Pinpoint the cell where the given text exists, returning its (x, y) midpoint coordinate. 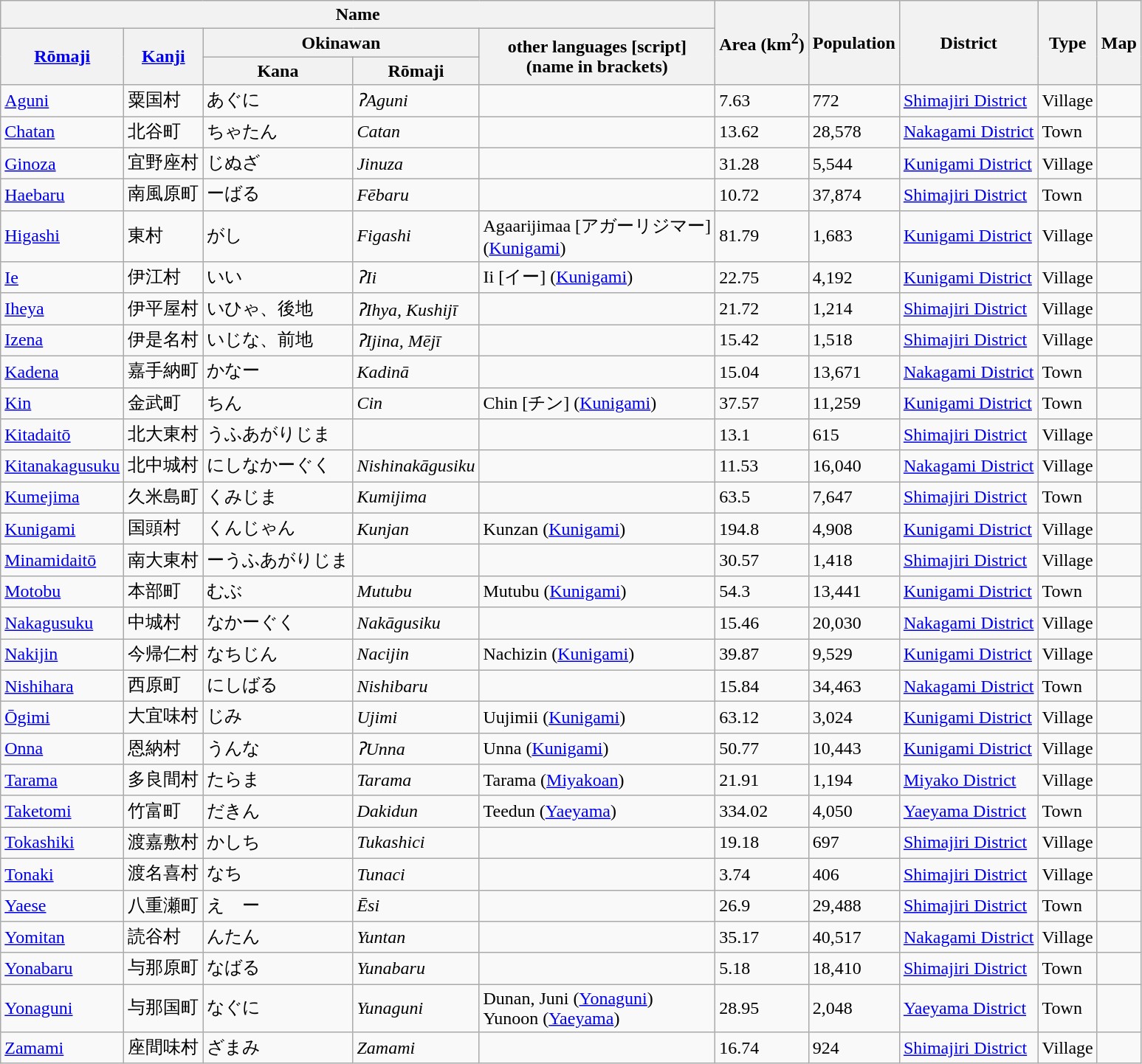
渡嘉敷村 (164, 843)
Ujimi (416, 717)
嘉手納町 (164, 372)
50.77 (762, 748)
くんじゃん (278, 528)
34,463 (853, 686)
がし (278, 236)
Taketomi (62, 812)
Nishibaru (416, 686)
くみじま (278, 497)
21.72 (762, 308)
21.91 (762, 781)
31.28 (762, 164)
15.04 (762, 372)
Unna (Kunigami) (597, 748)
なぐに (278, 1008)
たらま (278, 781)
Chatan (62, 133)
Nakijin (62, 655)
7.63 (762, 100)
八重瀬町 (164, 906)
7,647 (853, 497)
いい (278, 277)
んたん (278, 937)
13.1 (762, 435)
久米島町 (164, 497)
Kunzan (Kunigami) (597, 528)
54.3 (762, 592)
Iheya (62, 308)
Ginoza (62, 164)
大宜味村 (164, 717)
金武町 (164, 403)
Okinawan (341, 43)
Motobu (62, 592)
2,048 (853, 1008)
16,040 (853, 466)
37.57 (762, 403)
中城村 (164, 623)
え゙ー (278, 906)
じみ (278, 717)
Yonabaru (62, 968)
40,517 (853, 937)
ざまみ (278, 1048)
Ie (62, 277)
じぬざ (278, 164)
Aguni (62, 100)
Tokashiki (62, 843)
Nishinakāgusiku (416, 466)
Kadinā (416, 372)
与那原町 (164, 968)
ーうふあがりじま (278, 561)
22.75 (762, 277)
5,544 (853, 164)
いじな、前地 (278, 341)
Kanji (164, 57)
Kadena (62, 372)
Dunan, Juni (Yonaguni)Yunoon (Yaeyama) (597, 1008)
3,024 (853, 717)
Kunigami (62, 528)
与那国町 (164, 1008)
Fēbaru (416, 195)
29,488 (853, 906)
かしち (278, 843)
3.74 (762, 874)
16.74 (762, 1048)
Miyako District (969, 781)
Dakidun (416, 812)
ʔUnna (416, 748)
Chin [チン] (Kunigami) (597, 403)
9,529 (853, 655)
11,259 (853, 403)
Higashi (62, 236)
11.53 (762, 466)
うふあがりじま (278, 435)
Kin (62, 403)
5.18 (762, 968)
かなー (278, 372)
39.87 (762, 655)
Tukashici (416, 843)
ʔIhya, Kushijī (416, 308)
座間味村 (164, 1048)
15.42 (762, 341)
4,050 (853, 812)
竹富町 (164, 812)
35.17 (762, 937)
北大東村 (164, 435)
Type (1067, 43)
15.46 (762, 623)
10,443 (853, 748)
Nakāgusiku (416, 623)
Jinuza (416, 164)
伊是名村 (164, 341)
宜野座村 (164, 164)
28.95 (762, 1008)
26.9 (762, 906)
Teedun (Yaeyama) (597, 812)
334.02 (762, 812)
にしなかーぐく (278, 466)
19.18 (762, 843)
多良間村 (164, 781)
District (969, 43)
ʔIjina, Mējī (416, 341)
10.72 (762, 195)
むぶ (278, 592)
4,192 (853, 277)
Catan (416, 133)
Yaese (62, 906)
今帰仁村 (164, 655)
だきん (278, 812)
13.62 (762, 133)
Ōgimi (62, 717)
13,441 (853, 592)
Nacijin (416, 655)
Ēsi (416, 906)
20,030 (853, 623)
194.8 (762, 528)
なちじん (278, 655)
なばる (278, 968)
Yuntan (416, 937)
1,214 (853, 308)
渡名喜村 (164, 874)
772 (853, 100)
Uujimii (Kunigami) (597, 717)
Kumijima (416, 497)
924 (853, 1048)
ちゃたん (278, 133)
615 (853, 435)
15.84 (762, 686)
あぐに (278, 100)
南大東村 (164, 561)
北中城村 (164, 466)
37,874 (853, 195)
ちん (278, 403)
ʔIi (416, 277)
恩納村 (164, 748)
西原町 (164, 686)
いひゃ、後地 (278, 308)
Yonaguni (62, 1008)
Onna (62, 748)
other languages [script](name in brackets) (597, 57)
Tonaki (62, 874)
18,410 (853, 968)
13,671 (853, 372)
Figashi (416, 236)
4,908 (853, 528)
Yomitan (62, 937)
伊平屋村 (164, 308)
ーばる (278, 195)
63.5 (762, 497)
ʔAguni (416, 100)
Cin (416, 403)
Agaarijimaa [アガーリジマー](Kunigami) (597, 236)
697 (853, 843)
Map (1119, 43)
Kitadaitō (62, 435)
81.79 (762, 236)
Minamidaitō (62, 561)
28,578 (853, 133)
Kitanakagusuku (62, 466)
Mutubu (Kunigami) (597, 592)
Kumejima (62, 497)
406 (853, 874)
Nachizin (Kunigami) (597, 655)
南風原町 (164, 195)
Mutubu (416, 592)
伊江村 (164, 277)
Tarama (Miyakoan) (597, 781)
本部町 (164, 592)
北谷町 (164, 133)
1,683 (853, 236)
読谷村 (164, 937)
Haebaru (62, 195)
なち (278, 874)
なかーぐく (278, 623)
Kunjan (416, 528)
Ii [イー] (Kunigami) (597, 277)
1,194 (853, 781)
Tunaci (416, 874)
Population (853, 43)
東村 (164, 236)
Yunabaru (416, 968)
Nishihara (62, 686)
にしばる (278, 686)
1,418 (853, 561)
30.57 (762, 561)
Kana (278, 71)
国頭村 (164, 528)
Izena (62, 341)
Yunaguni (416, 1008)
Nakagusuku (62, 623)
1,518 (853, 341)
63.12 (762, 717)
粟国村 (164, 100)
うんな (278, 748)
Area (km2) (762, 43)
Name (358, 15)
